Search for the cell housing the specified text and yield its (X, Y) center coordinate. 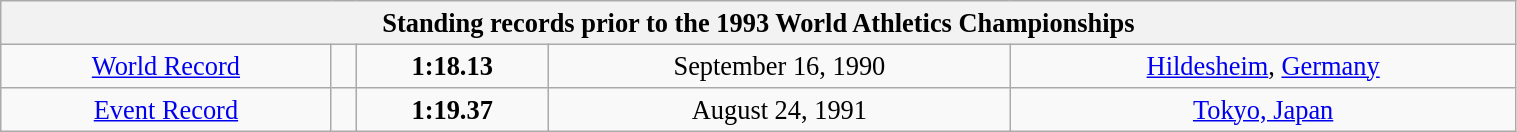
1:18.13 (452, 66)
Tokyo, Japan (1263, 109)
Standing records prior to the 1993 World Athletics Championships (758, 22)
World Record (166, 66)
Event Record (166, 109)
Hildesheim, Germany (1263, 66)
August 24, 1991 (780, 109)
1:19.37 (452, 109)
September 16, 1990 (780, 66)
